Return (X, Y) of the center of cell containing provided text 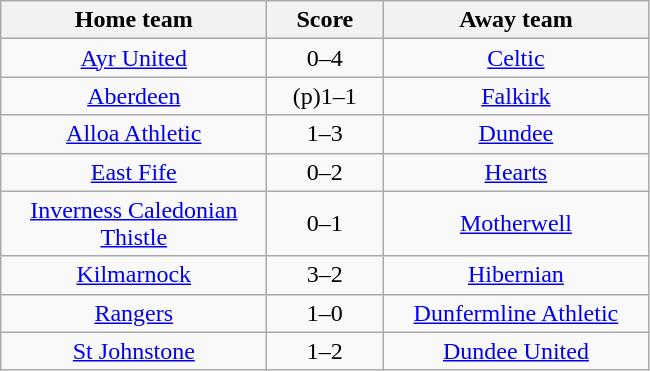
1–2 (325, 351)
Motherwell (516, 224)
Kilmarnock (134, 275)
Alloa Athletic (134, 134)
Rangers (134, 313)
Dunfermline Athletic (516, 313)
0–2 (325, 172)
Inverness Caledonian Thistle (134, 224)
Celtic (516, 58)
Hibernian (516, 275)
East Fife (134, 172)
Aberdeen (134, 96)
Home team (134, 20)
1–3 (325, 134)
0–1 (325, 224)
Ayr United (134, 58)
(p)1–1 (325, 96)
Falkirk (516, 96)
St Johnstone (134, 351)
0–4 (325, 58)
Hearts (516, 172)
Dundee (516, 134)
Dundee United (516, 351)
Score (325, 20)
3–2 (325, 275)
Away team (516, 20)
1–0 (325, 313)
